Provide the (X, Y) coordinate of the cell's center where the given text is located.  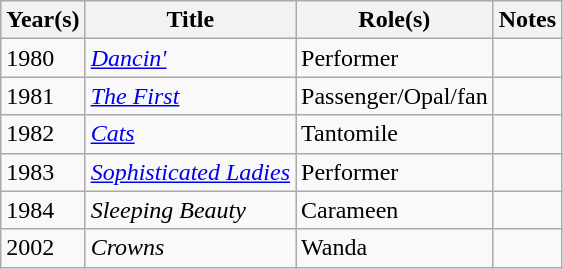
Wanda (395, 248)
Passenger/Opal/fan (395, 96)
Year(s) (43, 20)
Sophisticated Ladies (190, 172)
The First (190, 96)
Tantomile (395, 134)
Dancin' (190, 58)
Notes (527, 20)
2002 (43, 248)
1980 (43, 58)
Cats (190, 134)
1981 (43, 96)
Title (190, 20)
1983 (43, 172)
1984 (43, 210)
Carameen (395, 210)
Role(s) (395, 20)
Crowns (190, 248)
Sleeping Beauty (190, 210)
1982 (43, 134)
